Return [x, y] of the center of cell containing provided text 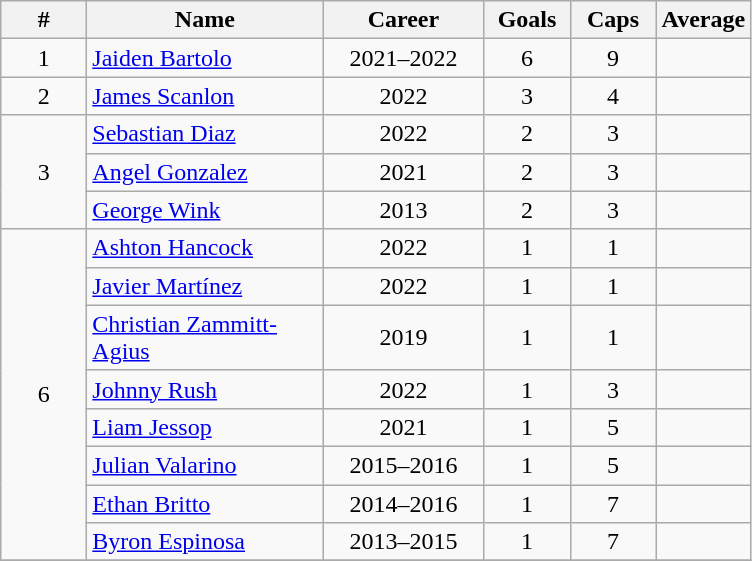
James Scanlon [205, 96]
Johnny Rush [205, 389]
Goals [527, 20]
# [44, 20]
Career [404, 20]
2015–2016 [404, 465]
Caps [613, 20]
Average [704, 20]
Sebastian Diaz [205, 134]
Javier Martínez [205, 286]
Byron Espinosa [205, 542]
Ethan Britto [205, 503]
Name [205, 20]
George Wink [205, 210]
Liam Jessop [205, 427]
2021–2022 [404, 58]
4 [613, 96]
9 [613, 58]
Jaiden Bartolo [205, 58]
Ashton Hancock [205, 248]
Christian Zammitt-Agius [205, 338]
2019 [404, 338]
2013 [404, 210]
Julian Valarino [205, 465]
2014–2016 [404, 503]
Angel Gonzalez [205, 172]
2013–2015 [404, 542]
